Provide the (X, Y) coordinate of the cell's center where the given text is located.  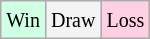
Draw (72, 20)
Win (24, 20)
Loss (126, 20)
